Pinpoint the cell where the given text exists, returning its (X, Y) midpoint coordinate. 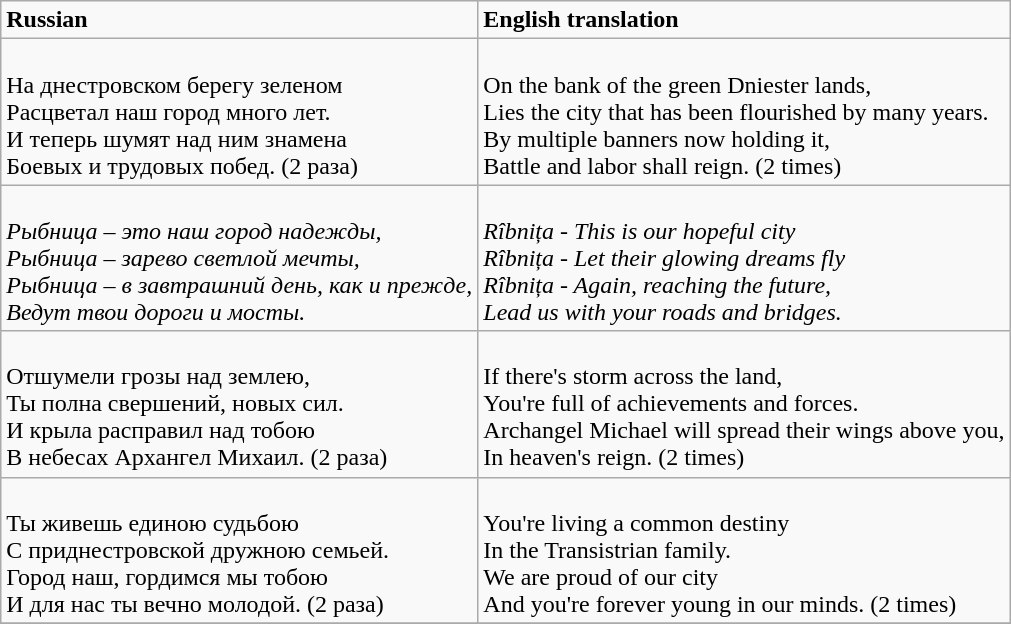
Russian (240, 20)
Rîbnița - This is our hopeful city Rîbnița - Let their glowing dreams fly Rîbnița - Again, reaching the future, Lead us with your roads and bridges. (744, 258)
Рыбница – это наш город надежды, Рыбница – зарево светлой мечты, Рыбница – в завтрашний день, как и прежде, Ведут твои дороги и мосты. (240, 258)
English translation (744, 20)
Ты живешь единою судьбою С приднестровской дружною семьей. Город наш, гордимся мы тобою И для нас ты вечно молодой. (2 раза) (240, 550)
You're living a common destiny In the Transistrian family. We are proud of our city And you're forever young in our minds. (2 times) (744, 550)
На днестровском берегу зеленом Расцветал наш город много лет. И теперь шумят над ним знамена Боевых и трудовых побед. (2 раза) (240, 112)
Отшумели грозы над землею, Ты полна свершений, новых сил. И крыла расправил над тобою В небесах Архангел Михаил. (2 раза) (240, 404)
